Find where the given text appears and provide that cell's center as [X, Y] coordinate. 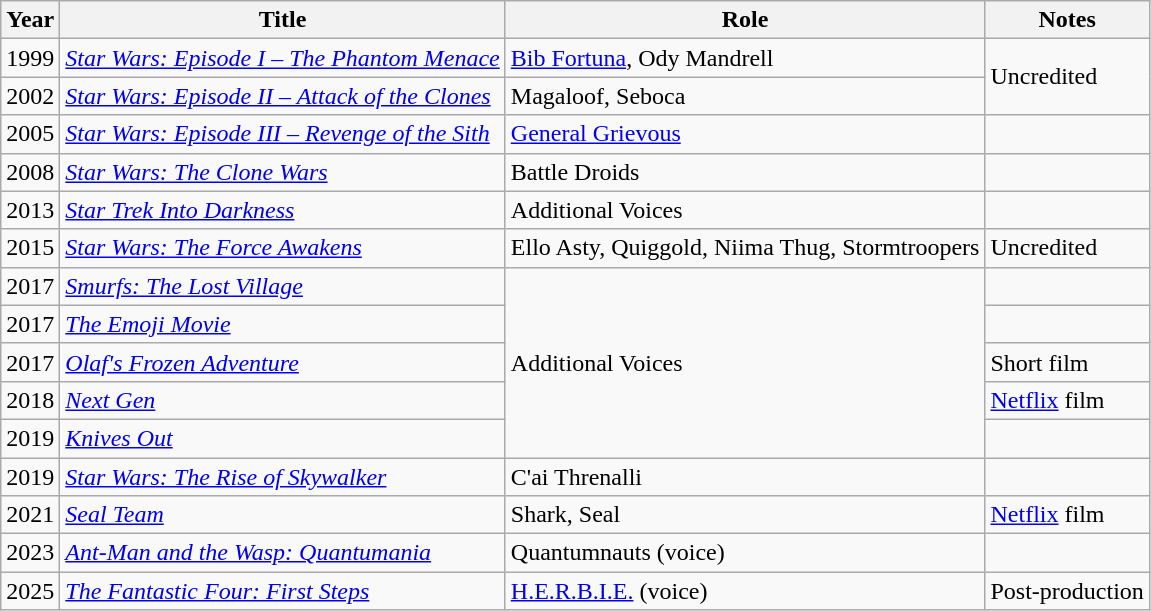
Star Wars: Episode I – The Phantom Menace [282, 58]
2008 [30, 172]
1999 [30, 58]
Shark, Seal [745, 515]
2018 [30, 400]
2015 [30, 248]
Short film [1067, 362]
2023 [30, 553]
Star Wars: The Clone Wars [282, 172]
2013 [30, 210]
Next Gen [282, 400]
Notes [1067, 20]
Star Wars: Episode III – Revenge of the Sith [282, 134]
2005 [30, 134]
Star Wars: Episode II – Attack of the Clones [282, 96]
Title [282, 20]
H.E.R.B.I.E. (voice) [745, 591]
Star Wars: The Force Awakens [282, 248]
Knives Out [282, 438]
2002 [30, 96]
Battle Droids [745, 172]
2021 [30, 515]
Post-production [1067, 591]
Seal Team [282, 515]
Star Wars: The Rise of Skywalker [282, 477]
C'ai Threnalli [745, 477]
Year [30, 20]
Olaf's Frozen Adventure [282, 362]
Smurfs: The Lost Village [282, 286]
General Grievous [745, 134]
Star Trek Into Darkness [282, 210]
Ello Asty, Quiggold, Niima Thug, Stormtroopers [745, 248]
Quantumnauts (voice) [745, 553]
The Emoji Movie [282, 324]
Role [745, 20]
Ant-Man and the Wasp: Quantumania [282, 553]
The Fantastic Four: First Steps [282, 591]
Bib Fortuna, Ody Mandrell [745, 58]
Magaloof, Seboca [745, 96]
2025 [30, 591]
